For the text-containing cell, return its midpoint in (X, Y) coordinate format. 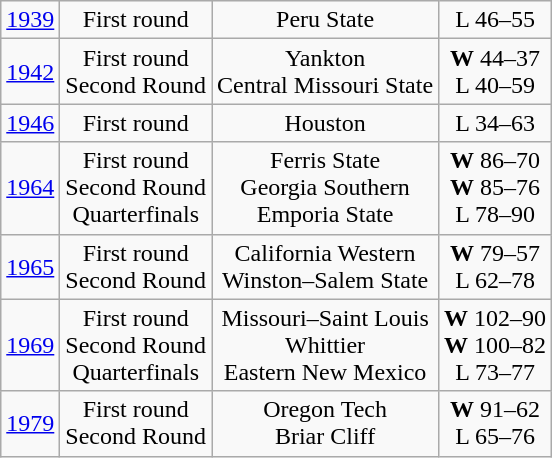
1942 (30, 72)
1964 (30, 188)
W 86–70W 85–76L 78–90 (496, 188)
Houston (326, 123)
Missouri–Saint LouisWhittierEastern New Mexico (326, 345)
W 91–62L 65–76 (496, 424)
YanktonCentral Missouri State (326, 72)
1965 (30, 266)
1939 (30, 20)
W 44–37L 40–59 (496, 72)
1946 (30, 123)
W 79–57L 62–78 (496, 266)
Ferris StateGeorgia SouthernEmporia State (326, 188)
California WesternWinston–Salem State (326, 266)
Peru State (326, 20)
Oregon TechBriar Cliff (326, 424)
1969 (30, 345)
L 46–55 (496, 20)
L 34–63 (496, 123)
1979 (30, 424)
W 102–90W 100–82L 73–77 (496, 345)
